From the cell containing the given text, extract its center point as (x, y) coordinate. 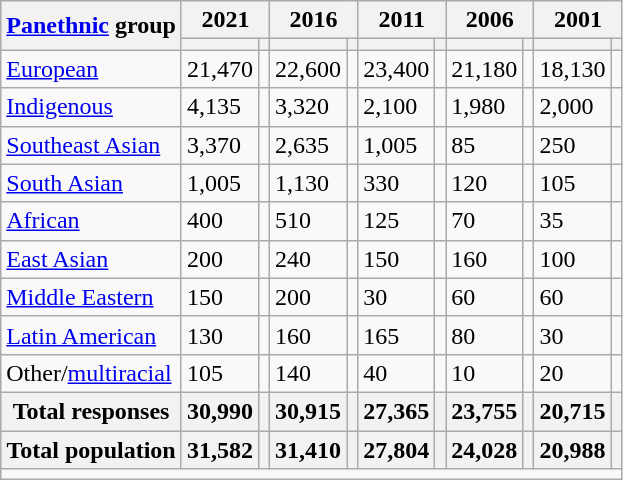
2,000 (572, 107)
400 (220, 221)
2,635 (308, 145)
South Asian (92, 183)
18,130 (572, 69)
2006 (490, 20)
10 (484, 373)
20 (572, 373)
2016 (314, 20)
240 (308, 259)
85 (484, 145)
23,755 (484, 411)
Latin American (92, 335)
30,990 (220, 411)
Other/multiracial (92, 373)
30,915 (308, 411)
80 (484, 335)
Southeast Asian (92, 145)
1,130 (308, 183)
31,582 (220, 449)
Total population (92, 449)
250 (572, 145)
165 (396, 335)
European (92, 69)
70 (484, 221)
2,100 (396, 107)
22,600 (308, 69)
330 (396, 183)
2011 (402, 20)
40 (396, 373)
1,980 (484, 107)
510 (308, 221)
African (92, 221)
4,135 (220, 107)
100 (572, 259)
125 (396, 221)
21,180 (484, 69)
2021 (225, 20)
21,470 (220, 69)
120 (484, 183)
140 (308, 373)
East Asian (92, 259)
24,028 (484, 449)
Middle Eastern (92, 297)
2001 (578, 20)
31,410 (308, 449)
Panethnic group (92, 26)
Indigenous (92, 107)
3,320 (308, 107)
20,715 (572, 411)
20,988 (572, 449)
27,804 (396, 449)
35 (572, 221)
130 (220, 335)
23,400 (396, 69)
Total responses (92, 411)
27,365 (396, 411)
3,370 (220, 145)
